Scan for the cell matching the given text and deliver its (x, y) coordinate at center. 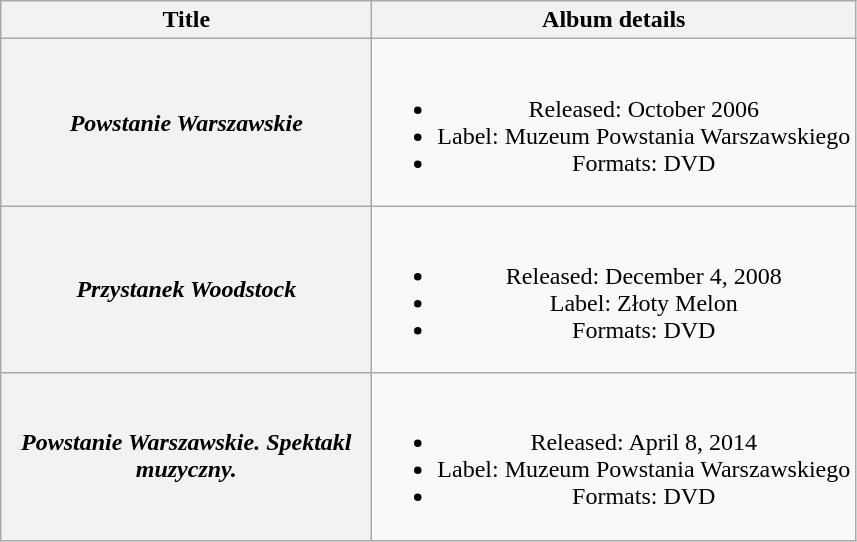
Title (186, 20)
Released: April 8, 2014Label: Muzeum Powstania WarszawskiegoFormats: DVD (614, 456)
Album details (614, 20)
Powstanie Warszawskie (186, 122)
Released: October 2006Label: Muzeum Powstania WarszawskiegoFormats: DVD (614, 122)
Przystanek Woodstock (186, 290)
Released: December 4, 2008Label: Złoty MelonFormats: DVD (614, 290)
Powstanie Warszawskie. Spektakl muzyczny. (186, 456)
